Return (X, Y) of the center of cell containing provided text 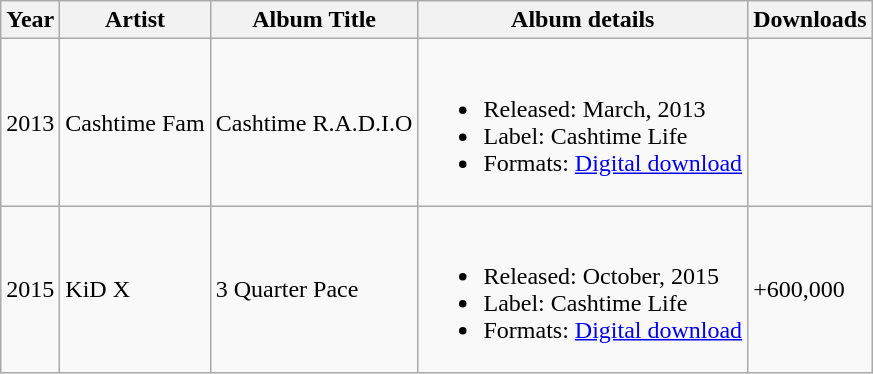
Released: March, 2013Label: Cashtime LifeFormats: Digital download (583, 122)
+600,000 (810, 290)
2015 (30, 290)
Album Title (314, 20)
Cashtime R.A.D.I.O (314, 122)
Album details (583, 20)
2013 (30, 122)
Artist (135, 20)
Year (30, 20)
Released: October, 2015Label: Cashtime LifeFormats: Digital download (583, 290)
3 Quarter Pace (314, 290)
Cashtime Fam (135, 122)
KiD X (135, 290)
Downloads (810, 20)
